Extract the (x, y) coordinate from the center of the cell holding the provided text.  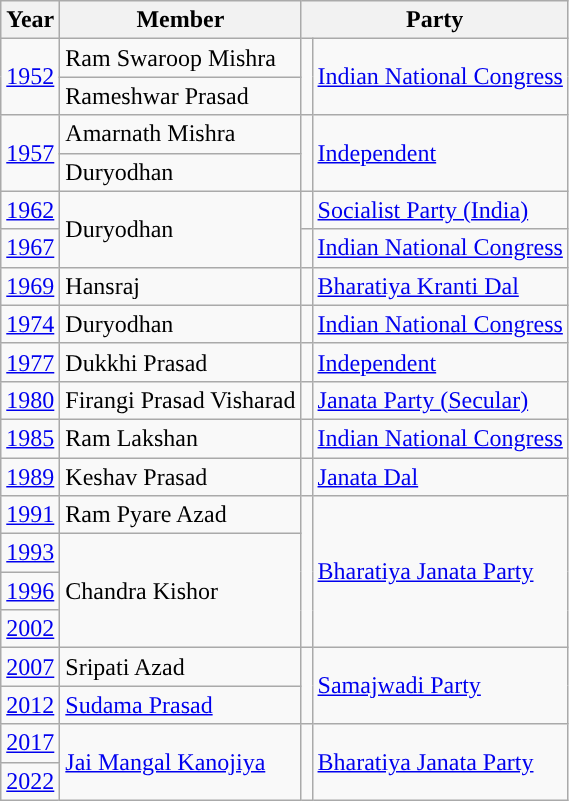
Keshav Prasad (180, 477)
Bharatiya Kranti Dal (440, 286)
Rameshwar Prasad (180, 96)
1977 (30, 362)
2017 (30, 743)
Year (30, 20)
Amarnath Mishra (180, 134)
Chandra Kishor (180, 591)
1957 (30, 153)
2012 (30, 705)
Jai Mangal Kanojiya (180, 762)
1996 (30, 591)
1952 (30, 77)
Firangi Prasad Visharad (180, 400)
Hansraj (180, 286)
1980 (30, 400)
2022 (30, 781)
1991 (30, 515)
2002 (30, 629)
Socialist Party (India) (440, 210)
1985 (30, 438)
Ram Lakshan (180, 438)
1993 (30, 553)
2007 (30, 667)
Member (180, 20)
1974 (30, 324)
Ram Pyare Azad (180, 515)
Sripati Azad (180, 667)
Dukkhi Prasad (180, 362)
1967 (30, 248)
Samajwadi Party (440, 686)
1969 (30, 286)
Ram Swaroop Mishra (180, 58)
Party (434, 20)
Janata Dal (440, 477)
Janata Party (Secular) (440, 400)
1989 (30, 477)
Sudama Prasad (180, 705)
1962 (30, 210)
